Return the (x, y) coordinate for the center point of the cell that contains the specified text.  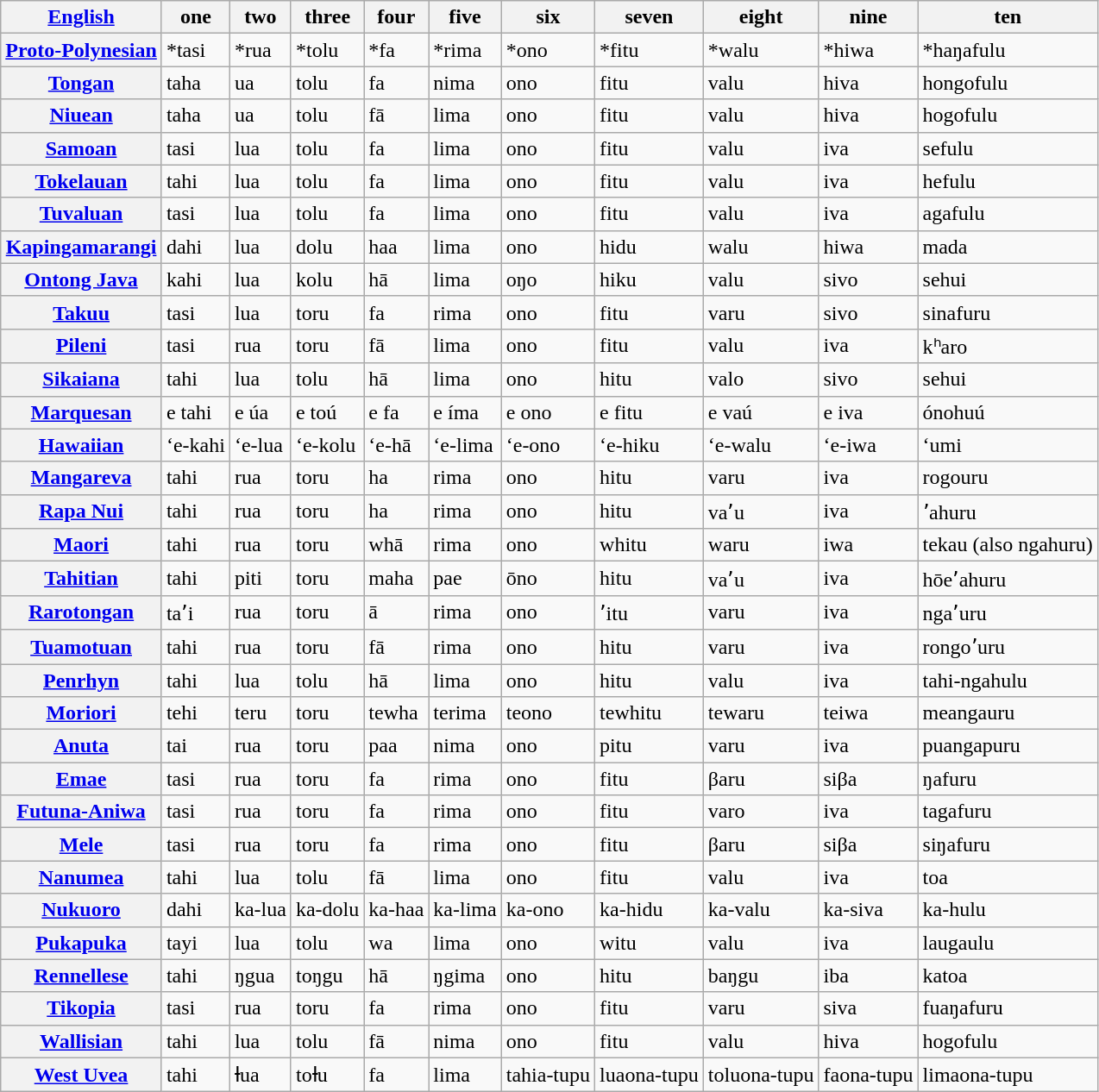
katoa (1008, 976)
ka-hidu (650, 910)
rongoʼuru (1008, 647)
pitu (650, 746)
tehi (195, 713)
Anuta (81, 746)
ónohuú (1008, 412)
ka-hulu (1008, 910)
e ono (548, 412)
mada (1008, 247)
tagafuru (1008, 812)
Mele (81, 844)
‘e-kahi (195, 445)
*rima (465, 50)
ƚua (261, 1075)
Hawaiian (81, 445)
iwa (868, 545)
Proto-Polynesian (81, 50)
e iva (868, 412)
walu (761, 247)
ka-haa (397, 910)
two (261, 17)
Tokelauan (81, 181)
whā (397, 545)
limaona-tupu (1008, 1075)
Takuu (81, 312)
West Uvea (81, 1075)
Ontong Java (81, 279)
‘e-ono (548, 445)
ā (397, 612)
*ono (548, 50)
maha (397, 579)
e íma (465, 412)
‘e-hā (397, 445)
Rennellese (81, 976)
‘e-kolu (327, 445)
ka-valu (761, 910)
teiwa (868, 713)
varo (761, 812)
ka-dolu (327, 910)
dolu (327, 247)
hōeʼahuru (1008, 579)
hefulu (1008, 181)
rogouru (1008, 478)
siva (868, 1008)
e fa (397, 412)
eight (761, 17)
sefulu (1008, 148)
*hiwa (868, 50)
terima (465, 713)
e fitu (650, 412)
tahi-ngahulu (1008, 681)
haa (397, 247)
six (548, 17)
wa (397, 943)
‘e-lima (465, 445)
Marquesan (81, 412)
tewha (397, 713)
*fitu (650, 50)
ka-lua (261, 910)
tewaru (761, 713)
‘e-walu (761, 445)
pae (465, 579)
Nukuoro (81, 910)
teono (548, 713)
four (397, 17)
ōno (548, 579)
ka-lima (465, 910)
tahia-tupu (548, 1075)
e úa (261, 412)
five (465, 17)
faona-tupu (868, 1075)
baŋgu (761, 976)
whitu (650, 545)
‘umi (1008, 445)
ka-siva (868, 910)
seven (650, 17)
Niuean (81, 116)
valo (761, 380)
Wallisian (81, 1041)
siŋafuru (1008, 844)
three (327, 17)
Futuna-Aniwa (81, 812)
nine (868, 17)
e toú (327, 412)
kʰaro (1008, 346)
one (195, 17)
toluona-tupu (761, 1075)
Pileni (81, 346)
Tuamotuan (81, 647)
oŋo (548, 279)
*walu (761, 50)
Tahitian (81, 579)
*tolu (327, 50)
Tikopia (81, 1008)
hidu (650, 247)
agafulu (1008, 214)
hiku (650, 279)
toŋgu (327, 976)
ŋafuru (1008, 779)
Pukapuka (81, 943)
taʼi (195, 612)
‘e-lua (261, 445)
‘e-iwa (868, 445)
Moriori (81, 713)
toa (1008, 877)
ʼitu (650, 612)
ŋgua (261, 976)
ŋgima (465, 976)
witu (650, 943)
Mangareva (81, 478)
luaona-tupu (650, 1075)
waru (761, 545)
sinafuru (1008, 312)
e vaú (761, 412)
‘e-hiku (650, 445)
ngaʼuru (1008, 612)
Maori (81, 545)
Tongan (81, 83)
*haŋafulu (1008, 50)
tai (195, 746)
teru (261, 713)
Rarotongan (81, 612)
paa (397, 746)
iba (868, 976)
kolu (327, 279)
Nanumea (81, 877)
Kapingamarangi (81, 247)
laugaulu (1008, 943)
Samoan (81, 148)
fuaŋafuru (1008, 1008)
Penrhyn (81, 681)
puangapuru (1008, 746)
*tasi (195, 50)
piti (261, 579)
kahi (195, 279)
English (81, 17)
ten (1008, 17)
hongofulu (1008, 83)
Emae (81, 779)
Tuvaluan (81, 214)
tewhitu (650, 713)
*rua (261, 50)
Rapa Nui (81, 511)
ka-ono (548, 910)
e tahi (195, 412)
toƚu (327, 1075)
hiwa (868, 247)
ʼahuru (1008, 511)
*fa (397, 50)
tekau (also ngahuru) (1008, 545)
tayi (195, 943)
Sikaiana (81, 380)
meangauru (1008, 713)
